Determine the (x, y) coordinate at the center of the cell enclosing the given text.  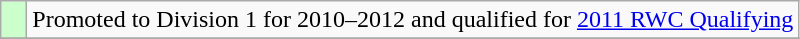
Promoted to Division 1 for 2010–2012 and qualified for 2011 RWC Qualifying (413, 20)
